Pinpoint the cell where the given text exists, returning its (x, y) midpoint coordinate. 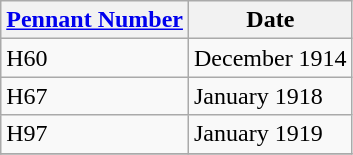
H60 (95, 58)
H97 (95, 134)
January 1918 (270, 96)
January 1919 (270, 134)
December 1914 (270, 58)
H67 (95, 96)
Date (270, 20)
Pennant Number (95, 20)
